Scan for the cell matching the given text and deliver its [x, y] coordinate at center. 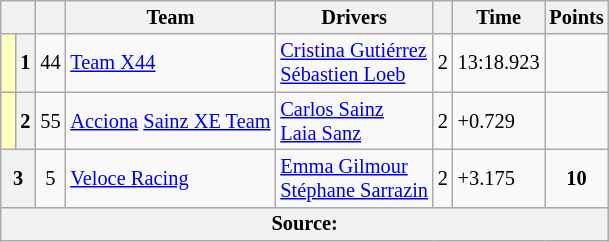
Source: [305, 224]
10 [577, 178]
Emma Gilmour Stéphane Sarrazin [354, 178]
Carlos Sainz Laia Sanz [354, 121]
55 [50, 121]
Veloce Racing [170, 178]
Team X44 [170, 63]
3 [18, 178]
5 [50, 178]
Time [499, 17]
Drivers [354, 17]
44 [50, 63]
Points [577, 17]
Acciona Sainz XE Team [170, 121]
+3.175 [499, 178]
13:18.923 [499, 63]
Team [170, 17]
+0.729 [499, 121]
Cristina Gutiérrez Sébastien Loeb [354, 63]
1 [26, 63]
